Output the (x, y) coordinate of the center of the cell containing the given text.  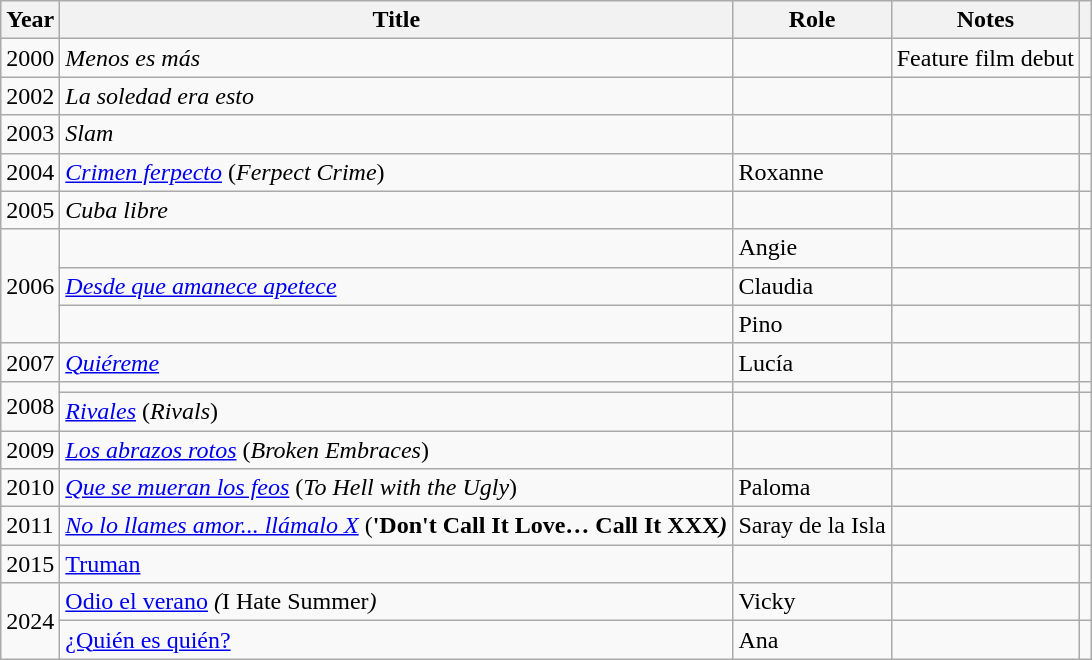
Desde que amanece apetece (396, 286)
2010 (30, 488)
Cuba libre (396, 210)
2000 (30, 58)
Year (30, 20)
2024 (30, 621)
No lo llames amor... llámalo X ('Don't Call It Love… Call It XXX) (396, 526)
Rivales (Rivals) (396, 411)
¿Quién es quién? (396, 640)
Vicky (812, 602)
Roxanne (812, 172)
Pino (812, 324)
Feature film debut (985, 58)
Odio el verano (I Hate Summer) (396, 602)
Quiéreme (396, 362)
Los abrazos rotos (Broken Embraces) (396, 449)
2003 (30, 134)
Saray de la Isla (812, 526)
Notes (985, 20)
Role (812, 20)
2007 (30, 362)
Lucía (812, 362)
2006 (30, 286)
2005 (30, 210)
2002 (30, 96)
Slam (396, 134)
Menos es más (396, 58)
2011 (30, 526)
Que se mueran los feos (To Hell with the Ugly) (396, 488)
La soledad era esto (396, 96)
2004 (30, 172)
2015 (30, 564)
2008 (30, 406)
Paloma (812, 488)
Claudia (812, 286)
2009 (30, 449)
Crimen ferpecto (Ferpect Crime) (396, 172)
Ana (812, 640)
Angie (812, 248)
Title (396, 20)
Truman (396, 564)
